Capture the cell that displays the provided text and extract its (X, Y) central coordinate. 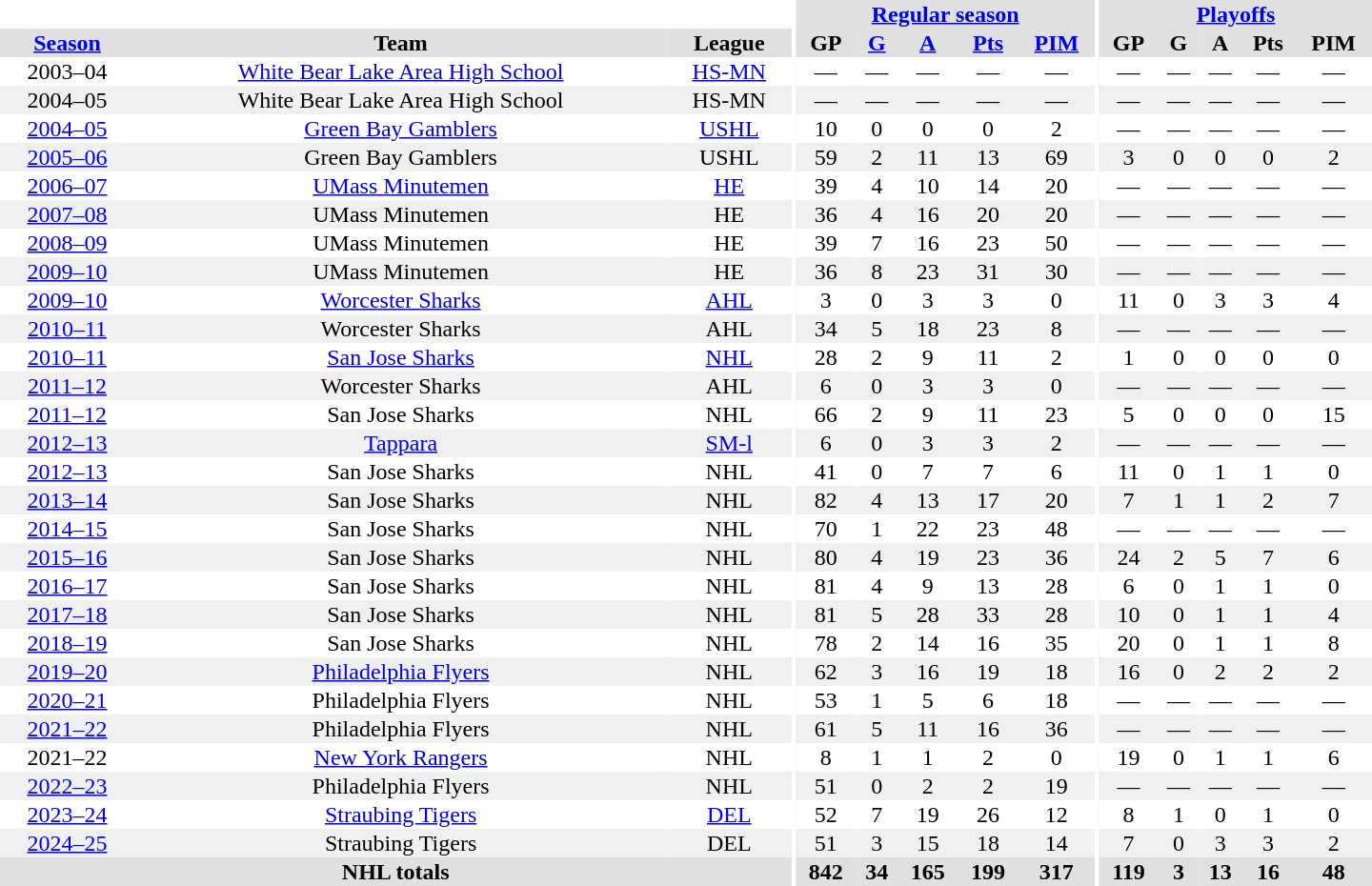
2015–16 (67, 557)
2022–23 (67, 786)
Season (67, 43)
17 (987, 500)
61 (825, 729)
69 (1058, 157)
30 (1058, 272)
80 (825, 557)
82 (825, 500)
SM-l (729, 443)
2005–06 (67, 157)
41 (825, 472)
35 (1058, 643)
2007–08 (67, 214)
31 (987, 272)
2018–19 (67, 643)
2013–14 (67, 500)
50 (1058, 243)
52 (825, 815)
165 (928, 872)
Tappara (400, 443)
Team (400, 43)
317 (1058, 872)
22 (928, 529)
12 (1058, 815)
New York Rangers (400, 757)
2008–09 (67, 243)
62 (825, 672)
78 (825, 643)
2017–18 (67, 614)
2023–24 (67, 815)
24 (1128, 557)
2006–07 (67, 186)
Regular season (945, 14)
26 (987, 815)
2016–17 (67, 586)
Playoffs (1236, 14)
59 (825, 157)
2014–15 (67, 529)
70 (825, 529)
2024–25 (67, 843)
2019–20 (67, 672)
33 (987, 614)
66 (825, 414)
2003–04 (67, 71)
842 (825, 872)
2020–21 (67, 700)
53 (825, 700)
NHL totals (395, 872)
League (729, 43)
199 (987, 872)
119 (1128, 872)
